Search for the cell housing the specified text and yield its (x, y) center coordinate. 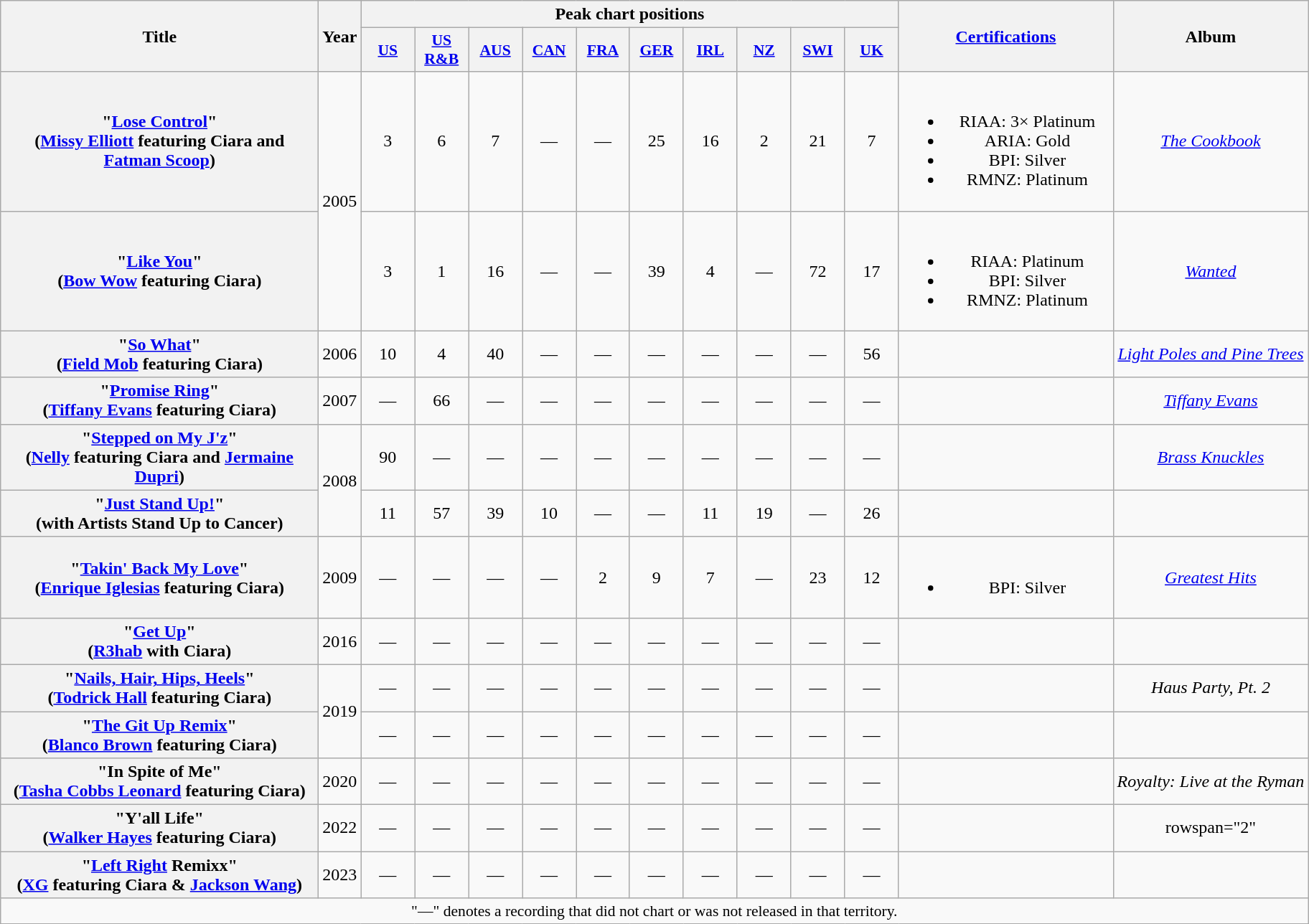
12 (871, 577)
"So What"(Field Mob featuring Ciara) (159, 354)
66 (442, 400)
AUS (495, 50)
57 (442, 514)
"In Spite of Me"(Tasha Cobbs Leonard featuring Ciara) (159, 782)
2019 (340, 711)
90 (388, 457)
Wanted (1211, 271)
US R&B (442, 50)
2009 (340, 577)
"The Git Up Remix"(Blanco Brown featuring Ciara) (159, 735)
CAN (550, 50)
BPI: Silver (1006, 577)
23 (818, 577)
Tiffany Evans (1211, 400)
19 (764, 514)
Peak chart positions (630, 14)
"Just Stand Up!"(with Artists Stand Up to Cancer) (159, 514)
Royalty: Live at the Ryman (1211, 782)
"Promise Ring"(Tiffany Evans featuring Ciara) (159, 400)
GER (656, 50)
Certifications (1006, 36)
2005 (340, 201)
6 (442, 141)
Title (159, 36)
Haus Party, Pt. 2 (1211, 687)
NZ (764, 50)
2016 (340, 641)
40 (495, 354)
RIAA: PlatinumBPI: SilverRMNZ: Platinum (1006, 271)
26 (871, 514)
2007 (340, 400)
IRL (710, 50)
25 (656, 141)
Brass Knuckles (1211, 457)
Greatest Hits (1211, 577)
1 (442, 271)
56 (871, 354)
rowspan="2" (1211, 828)
2022 (340, 828)
"Left Right Remixx"(XG featuring Ciara & Jackson Wang) (159, 875)
21 (818, 141)
Year (340, 36)
"Stepped on My J'z"(Nelly featuring Ciara and Jermaine Dupri) (159, 457)
Album (1211, 36)
2006 (340, 354)
"—" denotes a recording that did not chart or was not released in that territory. (654, 911)
"Get Up"(R3hab with Ciara) (159, 641)
2020 (340, 782)
"Y'all Life"(Walker Hayes featuring Ciara) (159, 828)
FRA (603, 50)
"Lose Control"(Missy Elliott featuring Ciara and Fatman Scoop) (159, 141)
US (388, 50)
9 (656, 577)
2008 (340, 481)
72 (818, 271)
RIAA: 3× PlatinumARIA: GoldBPI: SilverRMNZ: Platinum (1006, 141)
"Like You"(Bow Wow featuring Ciara) (159, 271)
2023 (340, 875)
"Nails, Hair, Hips, Heels"(Todrick Hall featuring Ciara) (159, 687)
The Cookbook (1211, 141)
"Takin' Back My Love"(Enrique Iglesias featuring Ciara) (159, 577)
17 (871, 271)
UK (871, 50)
Light Poles and Pine Trees (1211, 354)
SWI (818, 50)
